From the cell containing the given text, extract its center point as [x, y] coordinate. 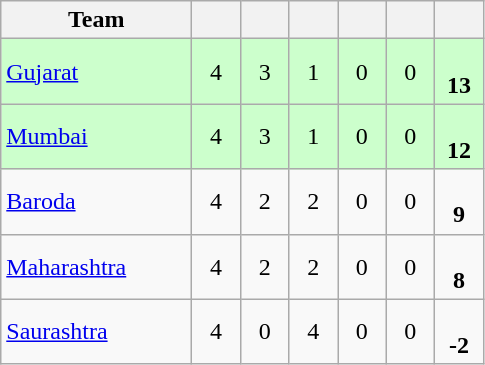
9 [460, 202]
Baroda [96, 202]
8 [460, 266]
Team [96, 20]
12 [460, 136]
Saurashtra [96, 332]
13 [460, 72]
Mumbai [96, 136]
-2 [460, 332]
Gujarat [96, 72]
Maharashtra [96, 266]
